From the cell containing the given text, extract its center point as [x, y] coordinate. 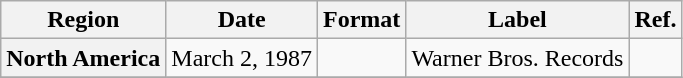
March 2, 1987 [242, 58]
Ref. [656, 20]
Format [361, 20]
North America [84, 58]
Label [518, 20]
Region [84, 20]
Warner Bros. Records [518, 58]
Date [242, 20]
